Detect which cell encompasses the target text, then output its [X, Y] center coordinate. 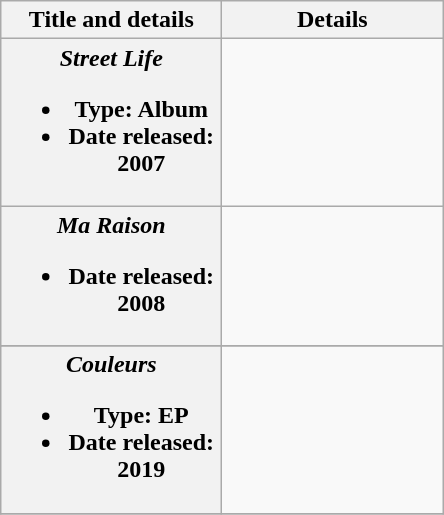
Street LifeType: AlbumDate released: 2007 [112, 122]
CouleursType: EPDate released: 2019 [112, 430]
Details [332, 20]
Ma RaisonDate released: 2008 [112, 276]
Title and details [112, 20]
